Scan for the cell matching the given text and deliver its [X, Y] coordinate at center. 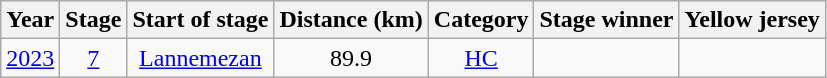
7 [94, 58]
Category [481, 20]
2023 [30, 58]
Stage [94, 20]
89.9 [351, 58]
Distance (km) [351, 20]
Lannemezan [200, 58]
Year [30, 20]
HC [481, 58]
Stage winner [606, 20]
Yellow jersey [752, 20]
Start of stage [200, 20]
